Determine the [x, y] coordinate at the center of the cell enclosing the given text.  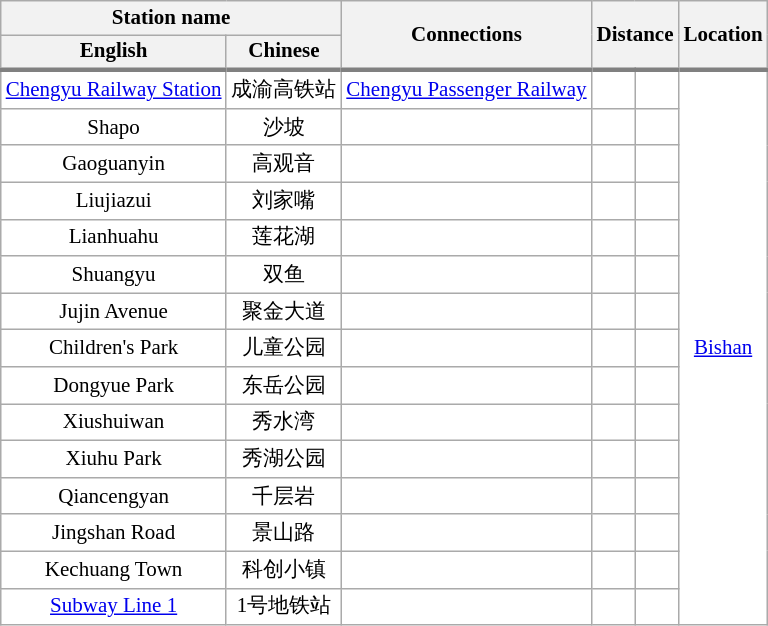
Dongyue Park [114, 386]
高观音 [284, 164]
刘家嘴 [284, 200]
Jingshan Road [114, 532]
Shapo [114, 126]
Lianhuahu [114, 238]
Kechuang Town [114, 570]
双鱼 [284, 274]
Children's Park [114, 348]
景山路 [284, 532]
Subway Line 1 [114, 606]
Chinese [284, 52]
Xiushuiwan [114, 422]
沙坡 [284, 126]
科创小镇 [284, 570]
儿童公园 [284, 348]
Gaoguanyin [114, 164]
Jujin Avenue [114, 312]
Connections [466, 36]
English [114, 52]
Qiancengyan [114, 496]
Xiuhu Park [114, 458]
莲花湖 [284, 238]
Distance [636, 36]
Liujiazui [114, 200]
聚金大道 [284, 312]
秀湖公园 [284, 458]
秀水湾 [284, 422]
成渝高铁站 [284, 89]
东岳公园 [284, 386]
Station name [172, 18]
Location [722, 36]
Chengyu Railway Station [114, 89]
千层岩 [284, 496]
Chengyu Passenger Railway [466, 89]
Bishan [722, 348]
Shuangyu [114, 274]
1号地铁站 [284, 606]
